Detect which cell encompasses the target text, then output its (x, y) center coordinate. 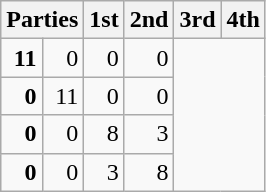
4th (243, 20)
3rd (198, 20)
1st (104, 20)
Parties (42, 20)
2nd (149, 20)
